Find where the given text appears and provide that cell's center as (X, Y) coordinate. 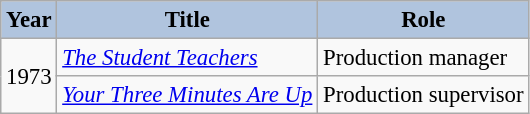
1973 (29, 76)
Title (188, 20)
Your Three Minutes Are Up (188, 95)
Production manager (424, 58)
Year (29, 20)
Role (424, 20)
The Student Teachers (188, 58)
Production supervisor (424, 95)
